Output the [X, Y] coordinate of the center of the cell containing the given text.  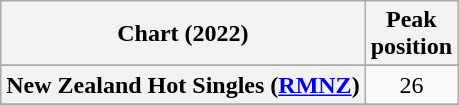
Peakposition [411, 34]
26 [411, 85]
Chart (2022) [183, 34]
New Zealand Hot Singles (RMNZ) [183, 85]
